From the cell containing the given text, extract its center point as [x, y] coordinate. 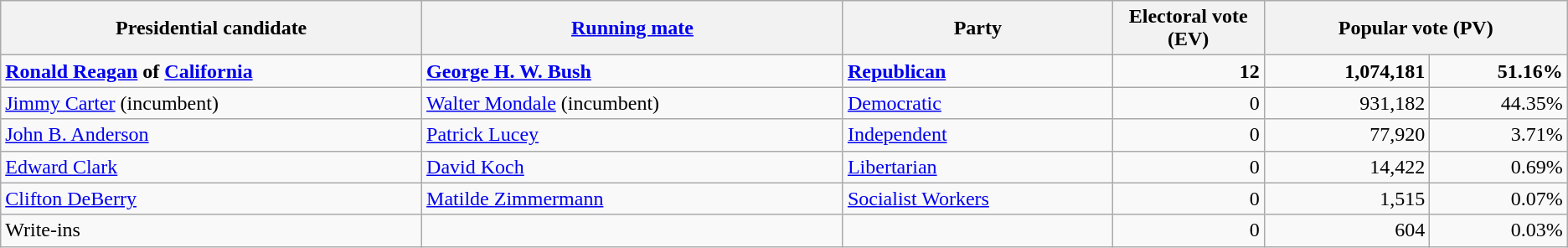
0.03% [1498, 230]
1,515 [1347, 199]
Clifton DeBerry [211, 199]
Libertarian [977, 167]
Popular vote (PV) [1416, 28]
3.71% [1498, 135]
14,422 [1347, 167]
Jimmy Carter (incumbent) [211, 103]
44.35% [1498, 103]
Republican [977, 71]
1,074,181 [1347, 71]
John B. Anderson [211, 135]
Presidential candidate [211, 28]
Party [977, 28]
Patrick Lucey [633, 135]
Write-ins [211, 230]
David Koch [633, 167]
604 [1347, 230]
Running mate [633, 28]
Matilde Zimmermann [633, 199]
Ronald Reagan of California [211, 71]
Socialist Workers [977, 199]
Walter Mondale (incumbent) [633, 103]
Edward Clark [211, 167]
931,182 [1347, 103]
Independent [977, 135]
12 [1188, 71]
George H. W. Bush [633, 71]
77,920 [1347, 135]
0.07% [1498, 199]
51.16% [1498, 71]
0.69% [1498, 167]
Democratic [977, 103]
Electoral vote (EV) [1188, 28]
